Detect which cell encompasses the target text, then output its (X, Y) center coordinate. 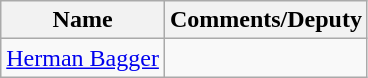
Name (83, 20)
Herman Bagger (83, 58)
Comments/Deputy (266, 20)
